From the cell containing the given text, extract its center point as [x, y] coordinate. 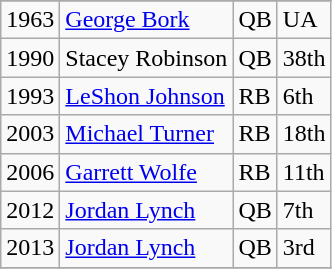
George Bork [146, 20]
Garrett Wolfe [146, 172]
Stacey Robinson [146, 58]
7th [304, 210]
LeShon Johnson [146, 96]
2012 [30, 210]
Michael Turner [146, 134]
11th [304, 172]
UA [304, 20]
3rd [304, 248]
2006 [30, 172]
2003 [30, 134]
1963 [30, 20]
6th [304, 96]
1993 [30, 96]
18th [304, 134]
2013 [30, 248]
38th [304, 58]
1990 [30, 58]
